Locate the cell with the specified text and output its (x, y) center coordinate. 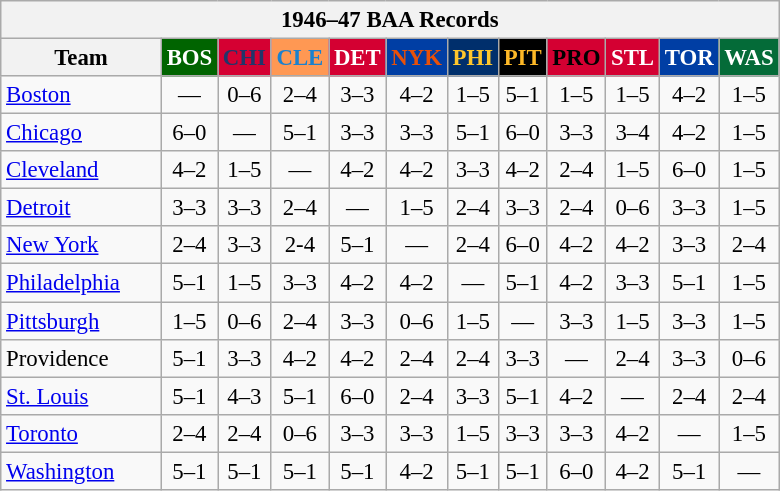
1946–47 BAA Records (390, 20)
2-4 (300, 245)
Cleveland (82, 170)
PRO (576, 58)
NYK (416, 58)
TOR (689, 58)
PHI (472, 58)
Detroit (82, 208)
Chicago (82, 133)
Providence (82, 358)
Team (82, 58)
BOS (189, 58)
Boston (82, 95)
CLE (300, 58)
Washington (82, 471)
PIT (522, 58)
St. Louis (82, 396)
Philadelphia (82, 283)
Pittsburgh (82, 321)
4–3 (245, 396)
STL (633, 58)
3–4 (633, 133)
WAS (749, 58)
Toronto (82, 433)
CHI (245, 58)
New York (82, 245)
DET (358, 58)
